Return the [x, y] coordinate for the center point of the cell that contains the specified text.  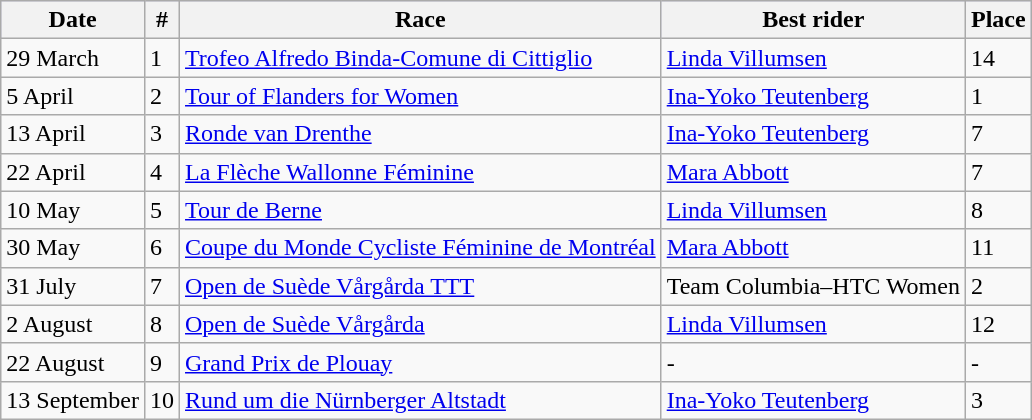
12 [998, 324]
Open de Suède Vårgårda [421, 324]
14 [998, 58]
13 September [73, 400]
6 [162, 248]
Coupe du Monde Cycliste Féminine de Montréal [421, 248]
9 [162, 362]
Rund um die Nürnberger Altstadt [421, 400]
10 May [73, 210]
Ronde van Drenthe [421, 134]
Team Columbia–HTC Women [813, 286]
Race [421, 20]
11 [998, 248]
4 [162, 172]
29 March [73, 58]
22 August [73, 362]
2 August [73, 324]
22 April [73, 172]
Place [998, 20]
Best rider [813, 20]
10 [162, 400]
31 July [73, 286]
5 April [73, 96]
Trofeo Alfredo Binda-Comune di Cittiglio [421, 58]
30 May [73, 248]
13 April [73, 134]
La Flèche Wallonne Féminine [421, 172]
Grand Prix de Plouay [421, 362]
Open de Suède Vårgårda TTT [421, 286]
5 [162, 210]
Tour de Berne [421, 210]
# [162, 20]
Date [73, 20]
Tour of Flanders for Women [421, 96]
